Search for the cell housing the specified text and yield its (x, y) center coordinate. 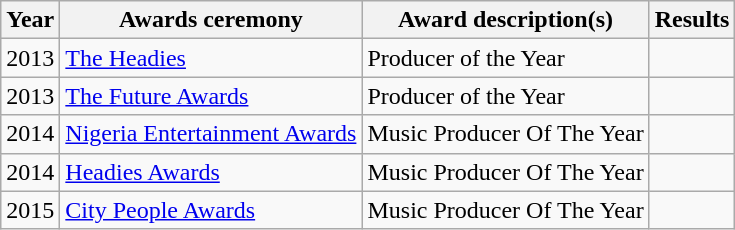
The Headies (211, 58)
Year (30, 20)
The Future Awards (211, 96)
2015 (30, 210)
City People Awards (211, 210)
Headies Awards (211, 172)
Award description(s) (506, 20)
Awards ceremony (211, 20)
Results (692, 20)
Nigeria Entertainment Awards (211, 134)
